Find where the given text appears and provide that cell's center as [X, Y] coordinate. 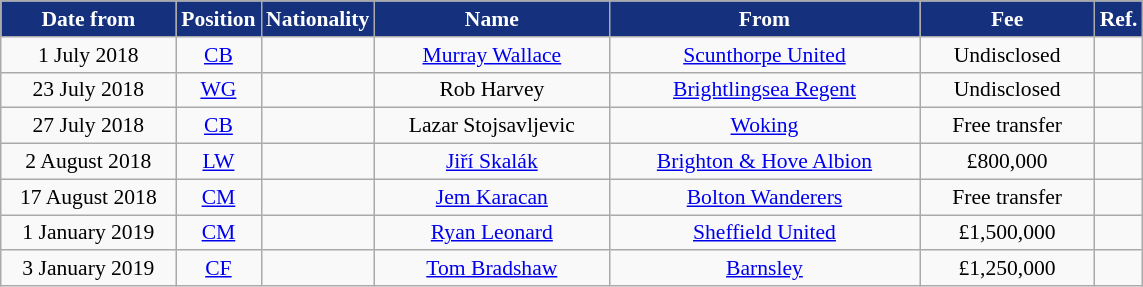
1 July 2018 [88, 55]
£1,250,000 [1008, 269]
Tom Bradshaw [492, 269]
Sheffield United [764, 233]
Scunthorpe United [764, 55]
Lazar Stojsavljevic [492, 126]
3 January 2019 [88, 269]
LW [218, 162]
Brighton & Hove Albion [764, 162]
Nationality [318, 19]
Barnsley [764, 269]
From [764, 19]
CF [218, 269]
Jem Karacan [492, 197]
2 August 2018 [88, 162]
Rob Harvey [492, 90]
Murray Wallace [492, 55]
Ref. [1119, 19]
Ryan Leonard [492, 233]
Jiří Skalák [492, 162]
Bolton Wanderers [764, 197]
Position [218, 19]
Name [492, 19]
WG [218, 90]
Fee [1008, 19]
1 January 2019 [88, 233]
27 July 2018 [88, 126]
17 August 2018 [88, 197]
Brightlingsea Regent [764, 90]
£1,500,000 [1008, 233]
23 July 2018 [88, 90]
Woking [764, 126]
Date from [88, 19]
£800,000 [1008, 162]
